Locate the cell with the specified text and output its (X, Y) center coordinate. 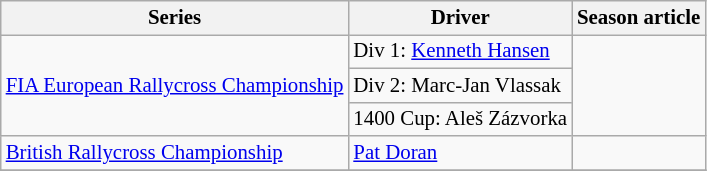
Div 2: Marc-Jan Vlassak (460, 85)
Driver (460, 18)
1400 Cup: Aleš Zázvorka (460, 119)
Pat Doran (460, 153)
Div 1: Kenneth Hansen (460, 51)
British Rallycross Championship (175, 153)
Series (175, 18)
FIA European Rallycross Championship (175, 85)
Season article (638, 18)
